Extract the (X, Y) coordinate from the center of the cell holding the provided text.  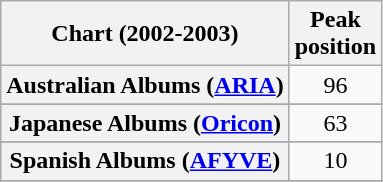
Japanese Albums (Oricon) (145, 123)
Peakposition (335, 34)
63 (335, 123)
10 (335, 161)
Chart (2002-2003) (145, 34)
Australian Albums (ARIA) (145, 85)
Spanish Albums (AFYVE) (145, 161)
96 (335, 85)
